Determine the (x, y) coordinate at the center of the cell enclosing the given text.  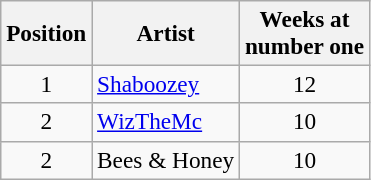
12 (305, 84)
Bees & Honey (166, 160)
WizTheMc (166, 122)
Artist (166, 32)
Shaboozey (166, 84)
Weeks atnumber one (305, 32)
1 (46, 84)
Position (46, 32)
